From the cell containing the given text, extract its center point as [x, y] coordinate. 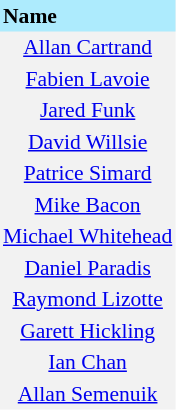
Garett Hickling [88, 331]
David Willsie [88, 142]
Allan Cartrand [88, 48]
Ian Chan [88, 362]
Fabien Lavoie [88, 79]
Patrice Simard [88, 174]
Raymond Lizotte [88, 300]
Mike Bacon [88, 205]
Name [88, 16]
Jared Funk [88, 110]
Michael Whitehead [88, 236]
Daniel Paradis [88, 268]
Allan Semenuik [88, 394]
